Scan for the cell matching the given text and deliver its [X, Y] coordinate at center. 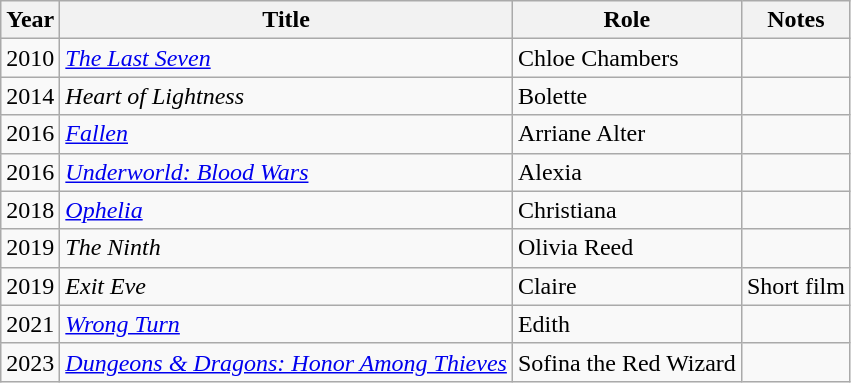
Title [286, 20]
Dungeons & Dragons: Honor Among Thieves [286, 362]
Alexia [626, 172]
Christiana [626, 210]
Notes [796, 20]
Claire [626, 286]
2018 [30, 210]
2021 [30, 324]
Heart of Lightness [286, 96]
2023 [30, 362]
Arriane Alter [626, 134]
Chloe Chambers [626, 58]
Bolette [626, 96]
Year [30, 20]
The Ninth [286, 248]
2014 [30, 96]
Underworld: Blood Wars [286, 172]
Edith [626, 324]
Role [626, 20]
2010 [30, 58]
The Last Seven [286, 58]
Short film [796, 286]
Fallen [286, 134]
Sofina the Red Wizard [626, 362]
Wrong Turn [286, 324]
Ophelia [286, 210]
Olivia Reed [626, 248]
Exit Eve [286, 286]
